Detect which cell encompasses the target text, then output its [X, Y] center coordinate. 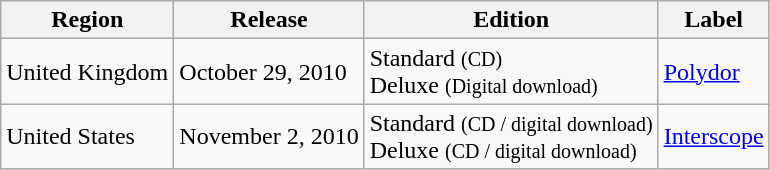
Polydor [714, 72]
Standard (CD / digital download)Deluxe (CD / digital download) [511, 136]
United Kingdom [88, 72]
Label [714, 20]
Edition [511, 20]
November 2, 2010 [269, 136]
October 29, 2010 [269, 72]
Interscope [714, 136]
Region [88, 20]
United States [88, 136]
Standard (CD)Deluxe (Digital download) [511, 72]
Release [269, 20]
